Capture the cell that displays the provided text and extract its (x, y) central coordinate. 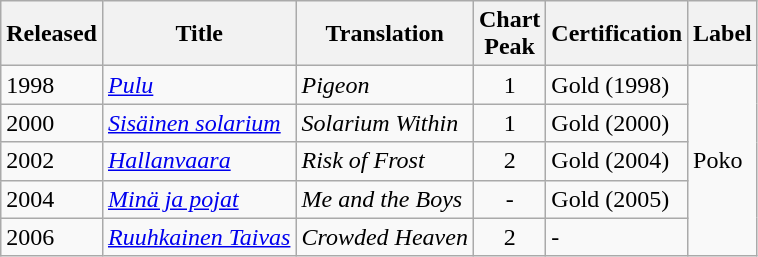
Solarium Within (384, 123)
Poko (723, 161)
Sisäinen solarium (199, 123)
Chart Peak (509, 34)
1998 (52, 85)
Gold (2000) (617, 123)
2002 (52, 161)
Label (723, 34)
Translation (384, 34)
Minä ja pojat (199, 199)
Crowded Heaven (384, 237)
2006 (52, 237)
Pigeon (384, 85)
Gold (2005) (617, 199)
Gold (2004) (617, 161)
Ruuhkainen Taivas (199, 237)
Risk of Frost (384, 161)
Me and the Boys (384, 199)
2004 (52, 199)
Gold (1998) (617, 85)
Hallanvaara (199, 161)
Pulu (199, 85)
Released (52, 34)
2000 (52, 123)
Certification (617, 34)
Title (199, 34)
